Detect which cell encompasses the target text, then output its (x, y) center coordinate. 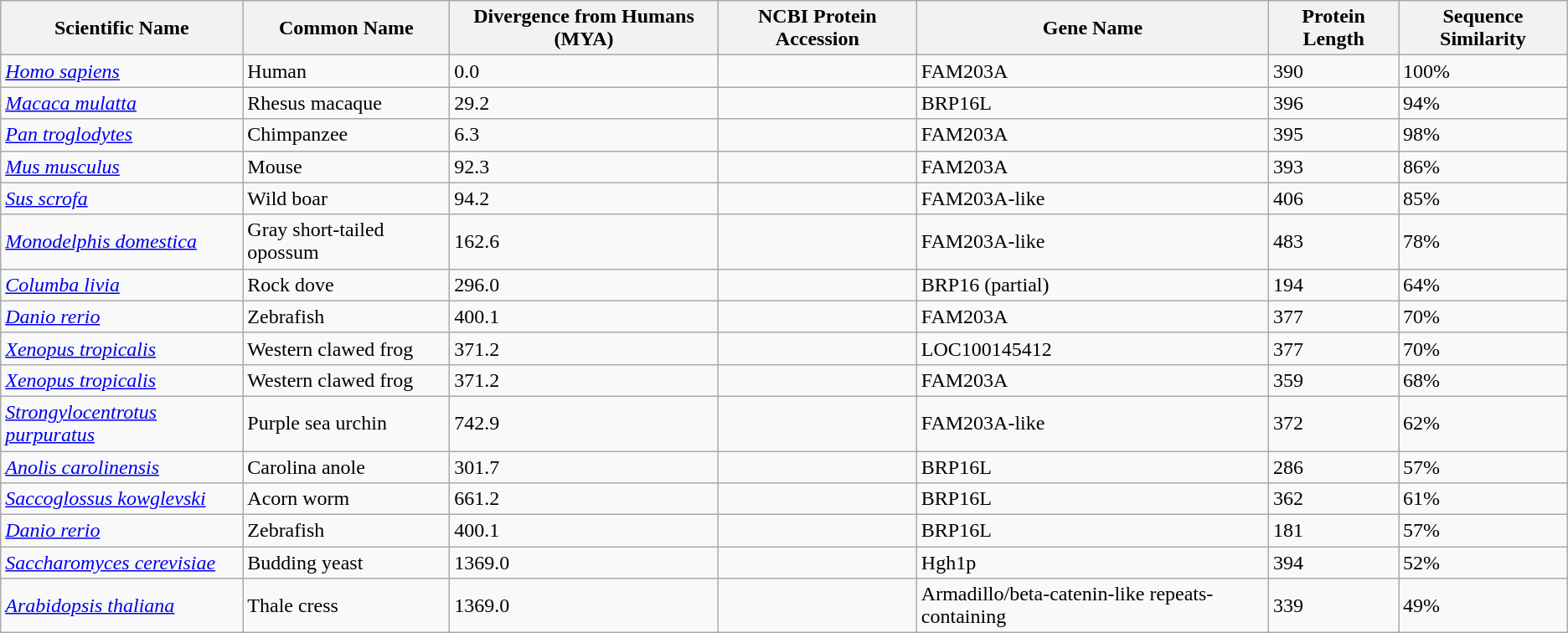
Macaca mulatta (122, 103)
Armadillo/beta-catenin-like repeats-containing (1092, 606)
Arabidopsis thaliana (122, 606)
393 (1333, 167)
742.9 (584, 424)
Hgh1p (1092, 563)
78% (1483, 241)
301.7 (584, 466)
483 (1333, 241)
Scientific Name (122, 28)
86% (1483, 167)
98% (1483, 135)
Protein Length (1333, 28)
6.3 (584, 135)
Common Name (347, 28)
Budding yeast (347, 563)
0.0 (584, 71)
Acorn worm (347, 499)
LOC100145412 (1092, 348)
286 (1333, 466)
395 (1333, 135)
162.6 (584, 241)
Mus musculus (122, 167)
52% (1483, 563)
94% (1483, 103)
Wild boar (347, 198)
359 (1333, 380)
94.2 (584, 198)
661.2 (584, 499)
406 (1333, 198)
296.0 (584, 285)
Monodelphis domestica (122, 241)
Thale cress (347, 606)
Sus scrofa (122, 198)
BRP16 (partial) (1092, 285)
Homo sapiens (122, 71)
Gray short-tailed opossum (347, 241)
NCBI Protein Accession (818, 28)
Gene Name (1092, 28)
181 (1333, 531)
194 (1333, 285)
Mouse (347, 167)
Divergence from Humans (MYA) (584, 28)
Rock dove (347, 285)
Chimpanzee (347, 135)
85% (1483, 198)
390 (1333, 71)
Columba livia (122, 285)
362 (1333, 499)
29.2 (584, 103)
Carolina anole (347, 466)
49% (1483, 606)
339 (1333, 606)
394 (1333, 563)
Anolis carolinensis (122, 466)
Pan troglodytes (122, 135)
Saccoglossus kowglevski (122, 499)
61% (1483, 499)
62% (1483, 424)
372 (1333, 424)
396 (1333, 103)
Saccharomyces cerevisiae (122, 563)
92.3 (584, 167)
100% (1483, 71)
68% (1483, 380)
Human (347, 71)
Sequence Similarity (1483, 28)
Purple sea urchin (347, 424)
64% (1483, 285)
Rhesus macaque (347, 103)
Strongylocentrotus purpuratus (122, 424)
